Locate the cell with the specified text and output its [X, Y] center coordinate. 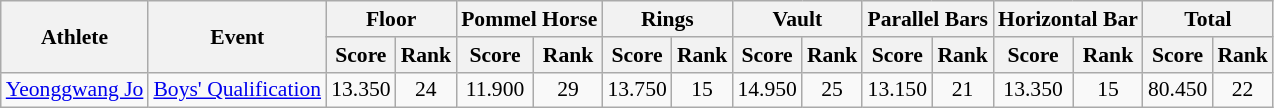
Yeonggwang Jo [75, 90]
Horizontal Bar [1068, 19]
Event [237, 36]
11.900 [495, 90]
14.950 [766, 90]
13.750 [636, 90]
Total [1208, 19]
Parallel Bars [928, 19]
21 [962, 90]
Floor [391, 19]
Boys' Qualification [237, 90]
80.450 [1178, 90]
Vault [797, 19]
29 [568, 90]
24 [426, 90]
Rings [667, 19]
13.150 [897, 90]
22 [1242, 90]
Pommel Horse [529, 19]
Athlete [75, 36]
25 [832, 90]
